Identify which cell holds the provided text, then report its [X, Y] central coordinate. 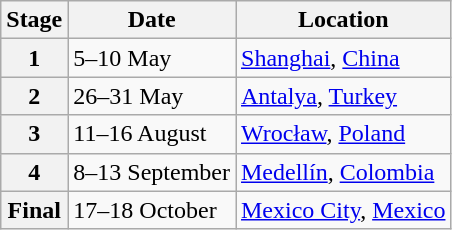
4 [34, 172]
8–13 September [152, 172]
2 [34, 96]
Mexico City, Mexico [344, 210]
Date [152, 20]
Location [344, 20]
Wrocław, Poland [344, 134]
3 [34, 134]
Medellín, Colombia [344, 172]
1 [34, 58]
17–18 October [152, 210]
Antalya, Turkey [344, 96]
11–16 August [152, 134]
Shanghai, China [344, 58]
5–10 May [152, 58]
Final [34, 210]
26–31 May [152, 96]
Stage [34, 20]
